Identify which cell holds the provided text, then report its (X, Y) central coordinate. 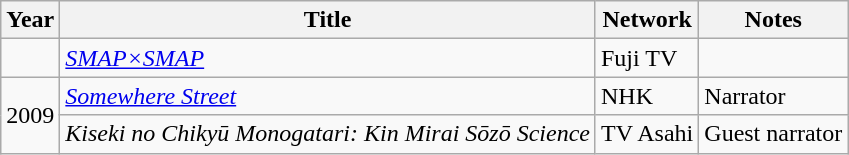
SMAP×SMAP (328, 58)
Year (30, 20)
Title (328, 20)
Kiseki no Chikyū Monogatari: Kin Mirai Sōzō Science (328, 134)
Guest narrator (774, 134)
NHK (646, 96)
2009 (30, 115)
Network (646, 20)
Notes (774, 20)
TV Asahi (646, 134)
Somewhere Street (328, 96)
Narrator (774, 96)
Fuji TV (646, 58)
